Find where the given text appears and provide that cell's center as (x, y) coordinate. 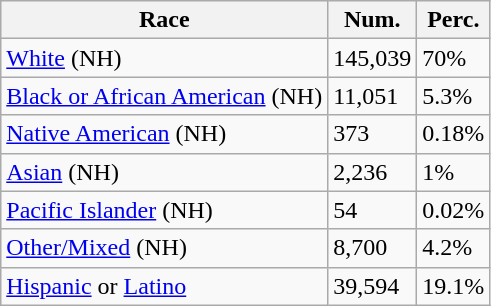
1% (454, 172)
0.18% (454, 134)
2,236 (372, 172)
373 (372, 134)
White (NH) (164, 58)
54 (372, 210)
Asian (NH) (164, 172)
0.02% (454, 210)
Race (164, 20)
39,594 (372, 286)
Black or African American (NH) (164, 96)
Native American (NH) (164, 134)
8,700 (372, 248)
Other/Mixed (NH) (164, 248)
Num. (372, 20)
5.3% (454, 96)
Pacific Islander (NH) (164, 210)
145,039 (372, 58)
19.1% (454, 286)
4.2% (454, 248)
11,051 (372, 96)
Hispanic or Latino (164, 286)
Perc. (454, 20)
70% (454, 58)
